Output the (X, Y) coordinate of the center of the cell containing the given text.  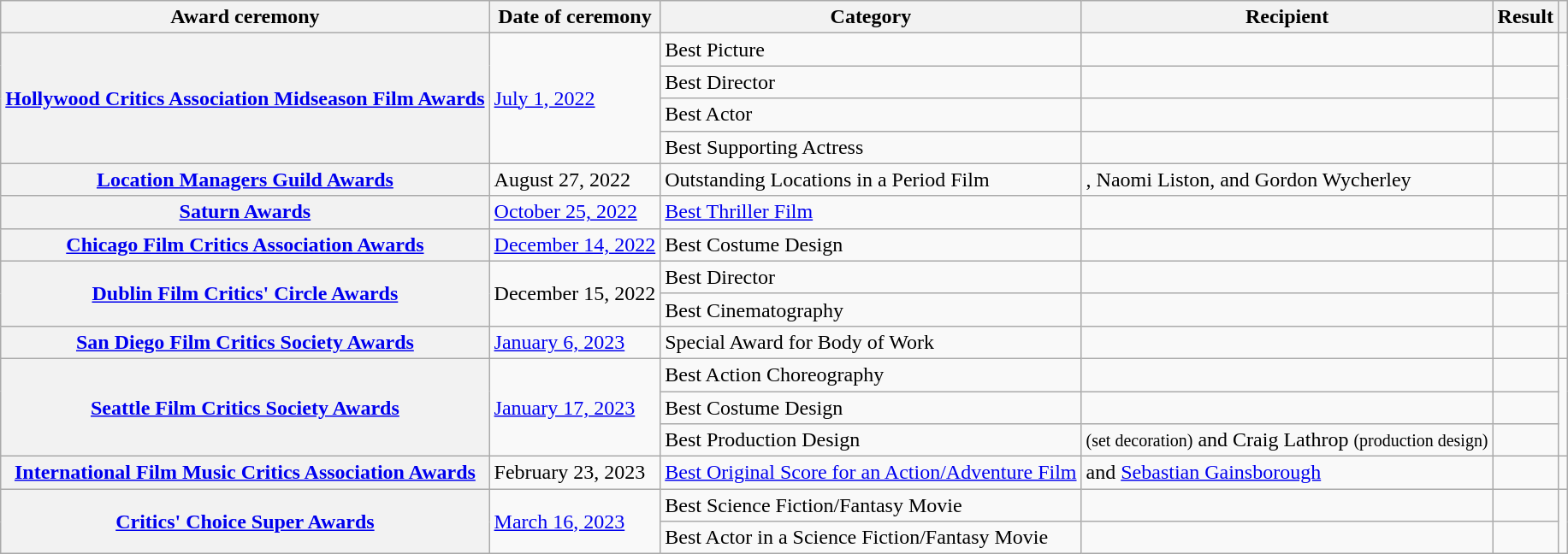
Category (871, 17)
Outstanding Locations in a Period Film (871, 180)
Best Thriller Film (871, 212)
July 1, 2022 (575, 98)
Saturn Awards (245, 212)
Special Award for Body of Work (871, 342)
Date of ceremony (575, 17)
Location Managers Guild Awards (245, 180)
San Diego Film Critics Society Awards (245, 342)
Best Original Score for an Action/Adventure Film (871, 473)
Critics' Choice Super Awards (245, 522)
Recipient (1287, 17)
, Naomi Liston, and Gordon Wycherley (1287, 180)
February 23, 2023 (575, 473)
Best Picture (871, 50)
August 27, 2022 (575, 180)
Best Actor in a Science Fiction/Fantasy Movie (871, 538)
Result (1525, 17)
Best Actor (871, 115)
December 15, 2022 (575, 293)
October 25, 2022 (575, 212)
Best Science Fiction/Fantasy Movie (871, 505)
December 14, 2022 (575, 245)
Best Supporting Actress (871, 147)
Best Action Choreography (871, 374)
Chicago Film Critics Association Awards (245, 245)
Hollywood Critics Association Midseason Film Awards (245, 98)
(set decoration) and Craig Lathrop (production design) (1287, 440)
Best Cinematography (871, 309)
Dublin Film Critics' Circle Awards (245, 293)
March 16, 2023 (575, 522)
Best Production Design (871, 440)
Award ceremony (245, 17)
Seattle Film Critics Society Awards (245, 407)
January 6, 2023 (575, 342)
January 17, 2023 (575, 407)
and Sebastian Gainsborough (1287, 473)
International Film Music Critics Association Awards (245, 473)
